Detect which cell encompasses the target text, then output its [X, Y] center coordinate. 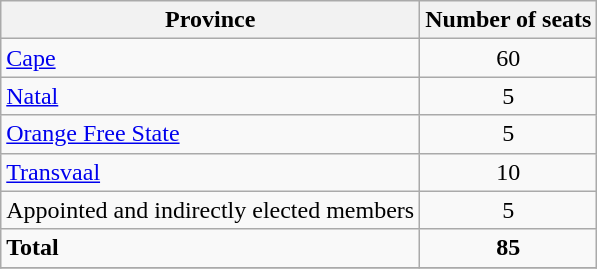
60 [508, 58]
Number of seats [508, 20]
Cape [210, 58]
Appointed and indirectly elected members [210, 210]
Total [210, 248]
Natal [210, 96]
10 [508, 172]
Orange Free State [210, 134]
Province [210, 20]
85 [508, 248]
Transvaal [210, 172]
